Determine the [X, Y] coordinate at the center of the cell enclosing the given text.  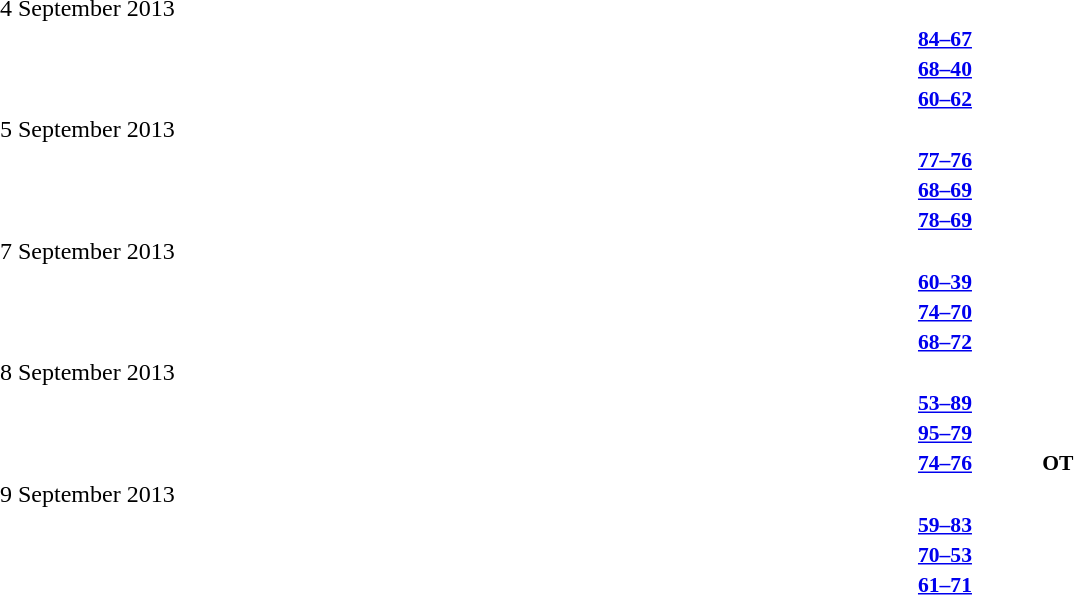
70–53 [946, 554]
60–39 [946, 282]
68–40 [946, 68]
84–67 [946, 38]
68–69 [946, 190]
77–76 [946, 160]
74–76 [946, 463]
95–79 [946, 433]
60–62 [946, 98]
59–83 [946, 524]
78–69 [946, 220]
68–72 [946, 342]
53–89 [946, 403]
74–70 [946, 312]
